Search for the cell housing the specified text and yield its [X, Y] center coordinate. 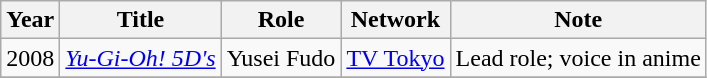
TV Tokyo [396, 58]
Note [578, 20]
Network [396, 20]
Title [140, 20]
2008 [30, 58]
Role [281, 20]
Yu-Gi-Oh! 5D's [140, 58]
Lead role; voice in anime [578, 58]
Yusei Fudo [281, 58]
Year [30, 20]
